Identify which cell holds the provided text, then report its (x, y) central coordinate. 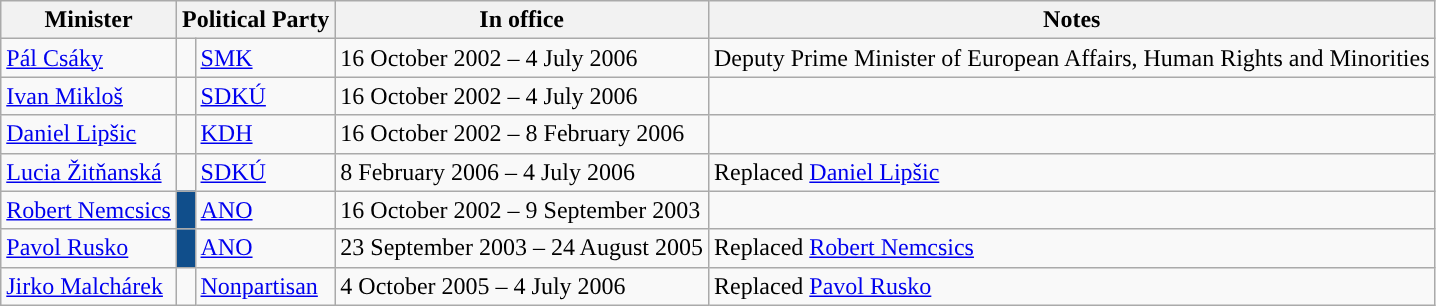
23 September 2003 – 24 August 2005 (522, 248)
Minister (89, 20)
Jirko Malchárek (89, 286)
SMK (265, 58)
Daniel Lipšic (89, 134)
Robert Nemcsics (89, 210)
Replaced Robert Nemcsics (1072, 248)
KDH (265, 134)
4 October 2005 – 4 July 2006 (522, 286)
Replaced Pavol Rusko (1072, 286)
Notes (1072, 20)
Deputy Prime Minister of European Affairs, Human Rights and Minorities (1072, 58)
Political Party (255, 20)
Pál Csáky (89, 58)
8 February 2006 – 4 July 2006 (522, 172)
Nonpartisan (265, 286)
Replaced Daniel Lipšic (1072, 172)
Lucia Žitňanská (89, 172)
16 October 2002 – 8 February 2006 (522, 134)
Ivan Mikloš (89, 96)
Pavol Rusko (89, 248)
In office (522, 20)
16 October 2002 – 9 September 2003 (522, 210)
